Locate the cell with the specified text and output its [X, Y] center coordinate. 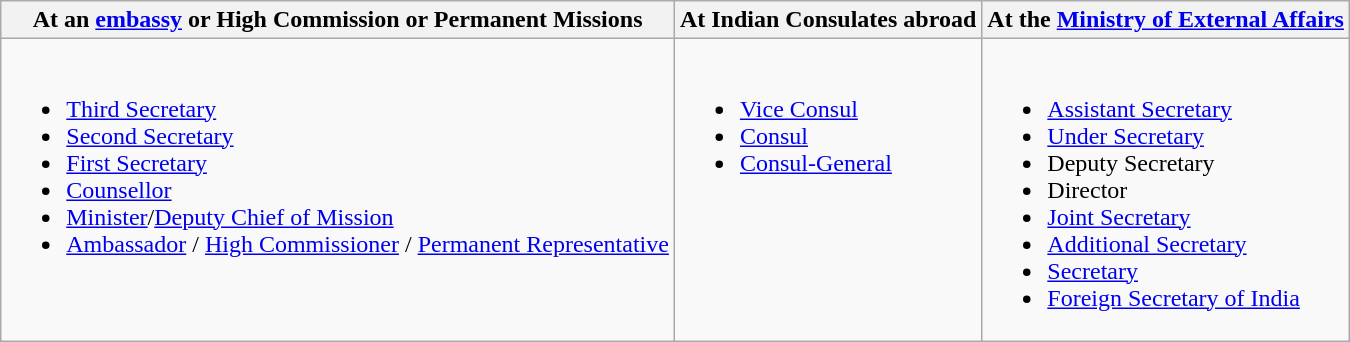
At the Ministry of External Affairs [1166, 20]
At Indian Consulates abroad [828, 20]
Vice ConsulConsulConsul-General [828, 190]
At an embassy or High Commission or Permanent Missions [338, 20]
Assistant SecretaryUnder SecretaryDeputy SecretaryDirectorJoint SecretaryAdditional SecretarySecretaryForeign Secretary of India [1166, 190]
Third SecretarySecond SecretaryFirst SecretaryCounsellorMinister/Deputy Chief of MissionAmbassador / High Commissioner / Permanent Representative [338, 190]
